For the text-containing cell, return its midpoint in (x, y) coordinate format. 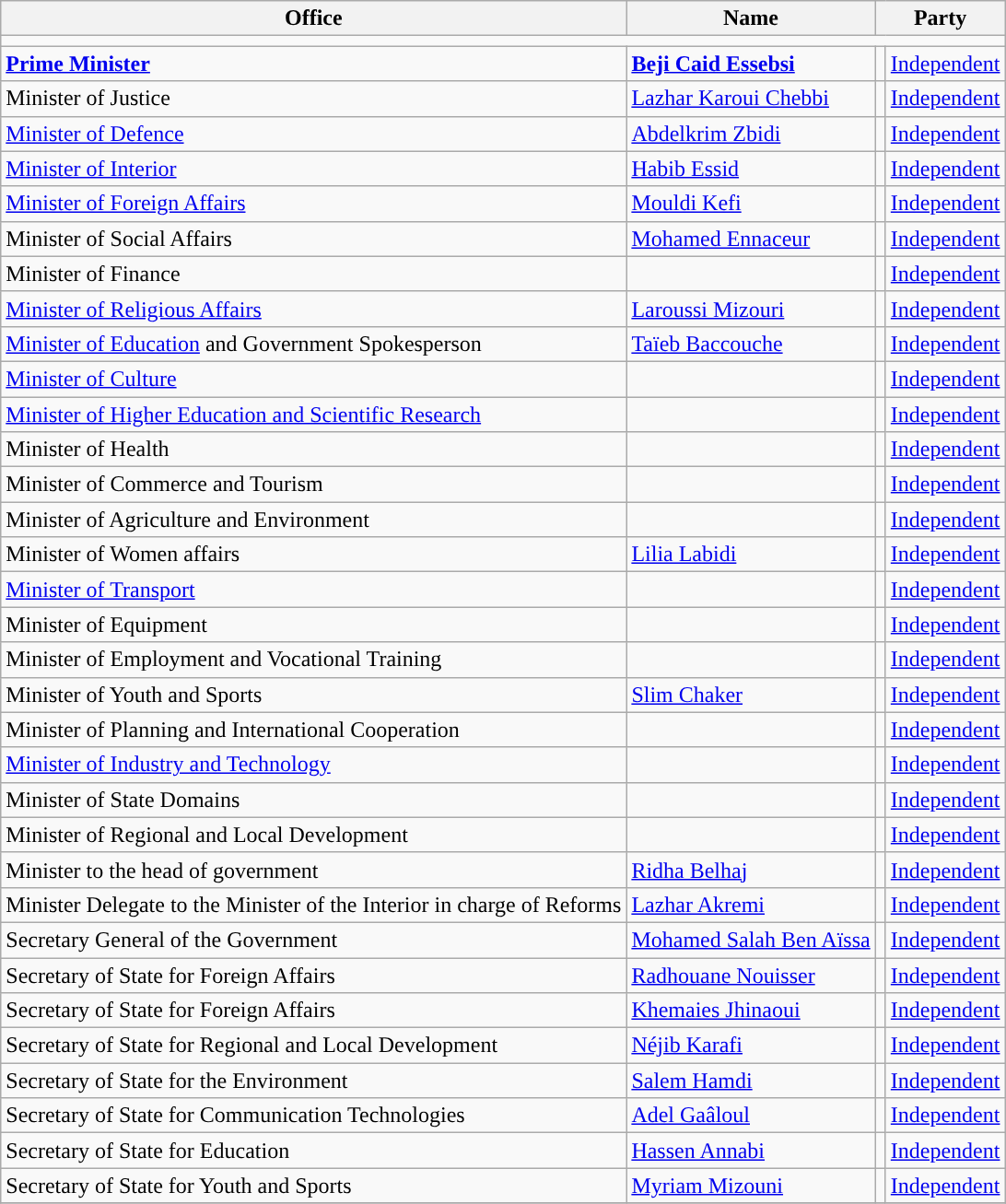
Minister of Higher Education and Scientific Research (313, 414)
Minister Delegate to the Minister of the Interior in charge of Reforms (313, 905)
Lazhar Akremi (751, 905)
Mohamed Ennaceur (751, 239)
Secretary of State for the Environment (313, 1081)
Ridha Belhaj (751, 870)
Secretary of State for Education (313, 1151)
Minister of Commerce and Tourism (313, 485)
Minister of Youth and Sports (313, 695)
Minister of Planning and International Cooperation (313, 730)
Minister of Culture (313, 379)
Name (751, 18)
Beji Caid Essebsi (751, 64)
Lilia Labidi (751, 555)
Minister of Foreign Affairs (313, 204)
Slim Chaker (751, 695)
Hassen Annabi (751, 1151)
Secretary of State for Youth and Sports (313, 1186)
Habib Essid (751, 169)
Prime Minister (313, 64)
Minister of Religious Affairs (313, 309)
Minister of Social Affairs (313, 239)
Minister of Finance (313, 274)
Minister of Education and Government Spokesperson (313, 344)
Office (313, 18)
Minister of Interior (313, 169)
Minister to the head of government (313, 870)
Abdelkrim Zbidi (751, 134)
Party (940, 18)
Minister of Justice (313, 99)
Minister of Regional and Local Development (313, 835)
Minister of Employment and Vocational Training (313, 660)
Radhouane Nouisser (751, 976)
Minister of Transport (313, 590)
Lazhar Karoui Chebbi (751, 99)
Néjib Karafi (751, 1046)
Mouldi Kefi (751, 204)
Khemaies Jhinaoui (751, 1011)
Secretary of State for Communication Technologies (313, 1116)
Adel Gaâloul (751, 1116)
Salem Hamdi (751, 1081)
Minister of Women affairs (313, 555)
Mohamed Salah Ben Aïssa (751, 940)
Minister of Equipment (313, 625)
Taïeb Baccouche (751, 344)
Minister of Health (313, 450)
Secretary of State for Regional and Local Development (313, 1046)
Secretary General of the Government (313, 940)
Myriam Mizouni (751, 1186)
Minister of Defence (313, 134)
Minister of Industry and Technology (313, 765)
Minister of Agriculture and Environment (313, 520)
Minister of State Domains (313, 800)
Laroussi Mizouri (751, 309)
